Extract the [X, Y] coordinate from the center of the cell holding the provided text.  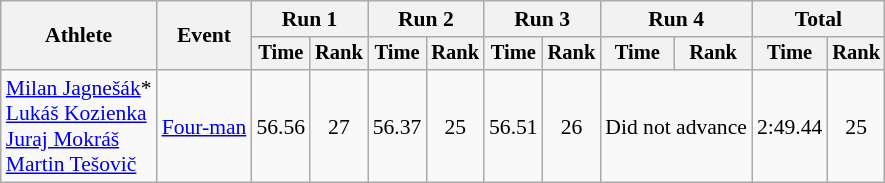
56.51 [514, 126]
56.56 [280, 126]
Total [818, 19]
27 [339, 126]
26 [572, 126]
Run 1 [309, 19]
Athlete [79, 36]
Milan Jagnešák*Lukáš KozienkaJuraj MokrášMartin Tešovič [79, 126]
2:49.44 [790, 126]
Did not advance [676, 126]
Run 4 [676, 19]
Event [204, 36]
Four-man [204, 126]
Run 2 [426, 19]
56.37 [398, 126]
Run 3 [542, 19]
